Locate the cell with the specified text and output its [X, Y] center coordinate. 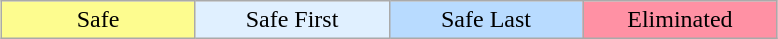
Safe Last [486, 20]
Safe [98, 20]
Safe First [292, 20]
Eliminated [680, 20]
